Detect which cell encompasses the target text, then output its (X, Y) center coordinate. 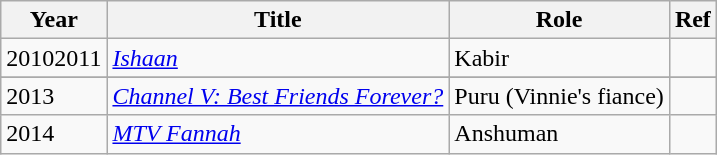
2014 (54, 134)
20102011 (54, 58)
Ref (692, 20)
Puru (Vinnie's fiance) (560, 96)
Year (54, 20)
Kabir (560, 58)
2013 (54, 96)
Ishaan (278, 58)
MTV Fannah (278, 134)
Channel V: Best Friends Forever? (278, 96)
Role (560, 20)
Anshuman (560, 134)
Title (278, 20)
